Find where the given text appears and provide that cell's center as (x, y) coordinate. 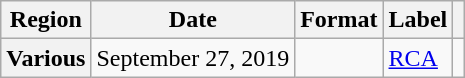
Format (339, 20)
Various (46, 58)
September 27, 2019 (193, 58)
Date (193, 20)
RCA (418, 58)
Label (418, 20)
Region (46, 20)
